Determine the [X, Y] coordinate at the center of the cell enclosing the given text.  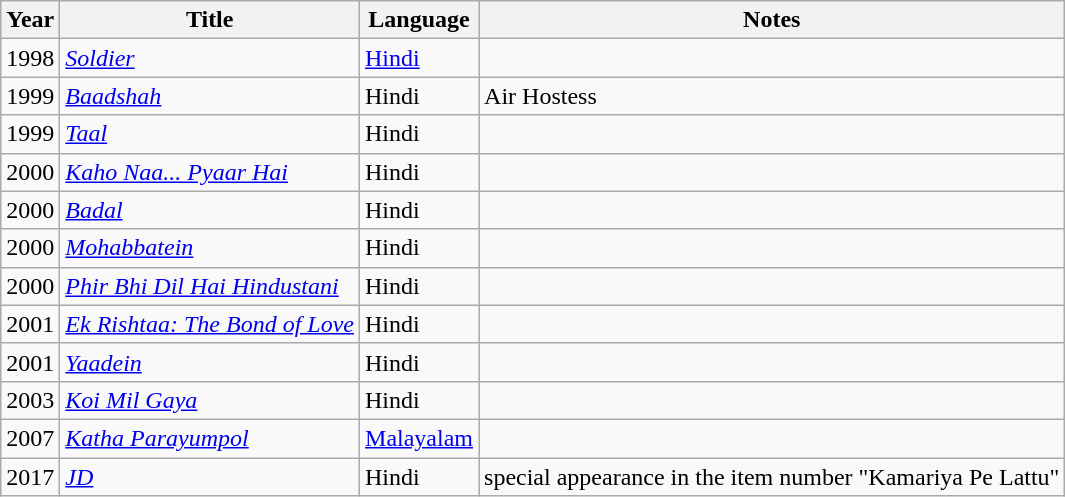
Year [30, 20]
Air Hostess [772, 96]
Taal [210, 134]
Yaadein [210, 362]
2007 [30, 438]
JD [210, 477]
2003 [30, 400]
Baadshah [210, 96]
Mohabbatein [210, 248]
Koi Mil Gaya [210, 400]
Soldier [210, 58]
1998 [30, 58]
2017 [30, 477]
Ek Rishtaa: The Bond of Love [210, 324]
Kaho Naa... Pyaar Hai [210, 172]
Language [420, 20]
Notes [772, 20]
Title [210, 20]
Badal [210, 210]
special appearance in the item number "Kamariya Pe Lattu" [772, 477]
Katha Parayumpol [210, 438]
Phir Bhi Dil Hai Hindustani [210, 286]
Malayalam [420, 438]
